Return [X, Y] of the center of cell containing provided text 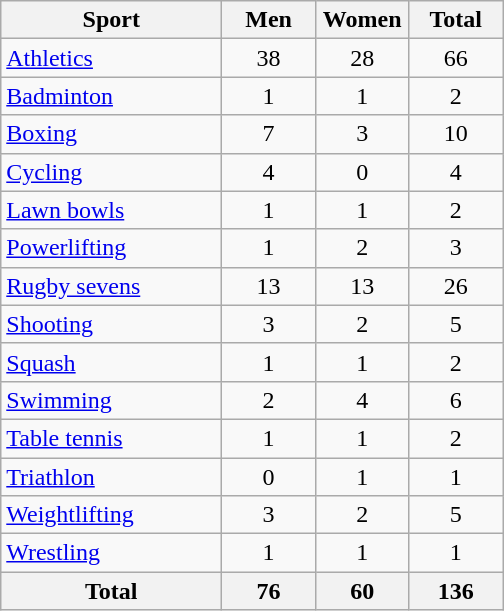
Badminton [112, 96]
28 [362, 58]
76 [269, 591]
Weightlifting [112, 515]
38 [269, 58]
10 [456, 134]
Triathlon [112, 477]
26 [456, 286]
Cycling [112, 172]
Lawn bowls [112, 210]
Shooting [112, 324]
Sport [112, 20]
136 [456, 591]
7 [269, 134]
66 [456, 58]
Powerlifting [112, 248]
Squash [112, 362]
Wrestling [112, 553]
Table tennis [112, 438]
60 [362, 591]
Rugby sevens [112, 286]
Swimming [112, 400]
Boxing [112, 134]
Men [269, 20]
Athletics [112, 58]
Women [362, 20]
6 [456, 400]
